For the text-containing cell, return its midpoint in (x, y) coordinate format. 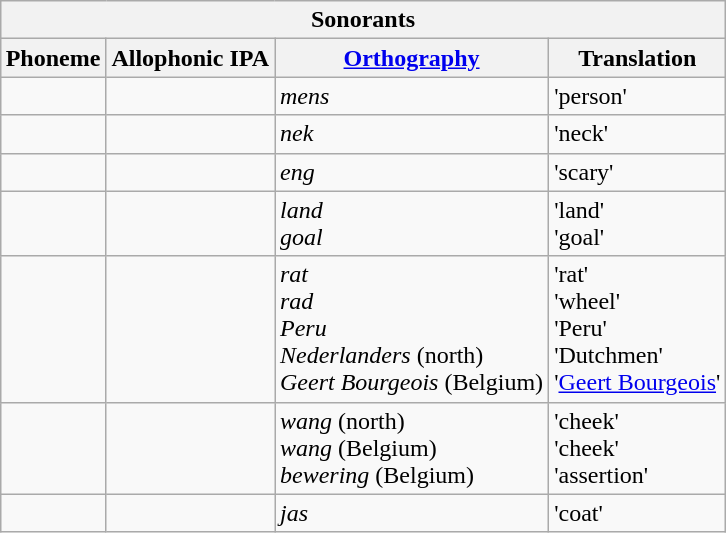
landgoal (411, 224)
Translation (638, 58)
nek (411, 134)
'coat' (638, 513)
Phoneme (53, 58)
'neck' (638, 134)
jas (411, 513)
'land''goal' (638, 224)
wang (north)wang (Belgium)bewering (Belgium) (411, 448)
ratradPeruNederlanders (north)Geert Bourgeois (Belgium) (411, 329)
Sonorants (363, 20)
Orthography (411, 58)
mens (411, 96)
'cheek''cheek''assertion' (638, 448)
'scary' (638, 172)
Allophonic IPA (190, 58)
'rat''wheel''Peru''Dutchmen''Geert Bourgeois' (638, 329)
eng (411, 172)
'person' (638, 96)
